Scan for the cell matching the given text and deliver its (X, Y) coordinate at center. 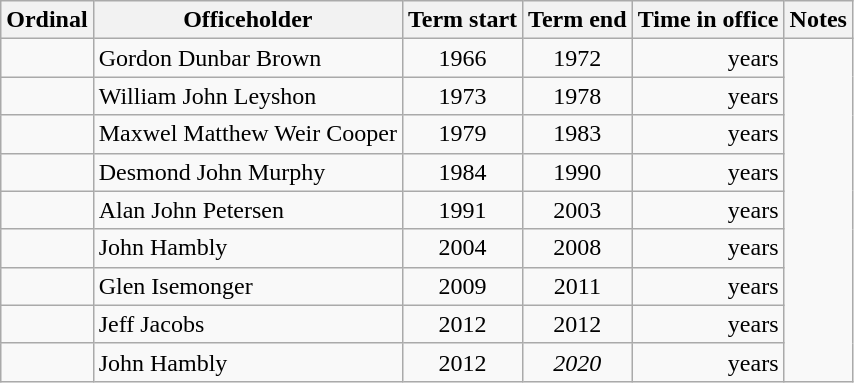
Glen Isemonger (248, 286)
Gordon Dunbar Brown (248, 58)
Term end (578, 20)
2003 (578, 210)
Notes (818, 20)
Time in office (708, 20)
William John Leyshon (248, 96)
2008 (578, 248)
Desmond John Murphy (248, 172)
1979 (462, 134)
1983 (578, 134)
1978 (578, 96)
1991 (462, 210)
2011 (578, 286)
1973 (462, 96)
Jeff Jacobs (248, 324)
Officeholder (248, 20)
Maxwel Matthew Weir Cooper (248, 134)
2020 (578, 362)
1972 (578, 58)
1966 (462, 58)
Ordinal (47, 20)
Term start (462, 20)
1984 (462, 172)
1990 (578, 172)
2004 (462, 248)
Alan John Petersen (248, 210)
2009 (462, 286)
